Return (X, Y) of the center of cell containing provided text 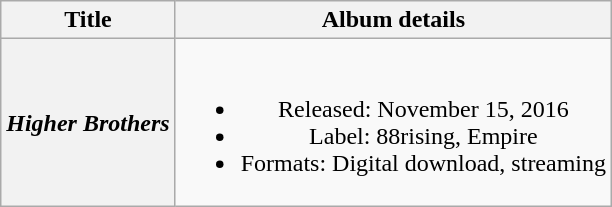
Title (88, 20)
Higher Brothers (88, 122)
Released: November 15, 2016Label: 88rising, EmpireFormats: Digital download, streaming (393, 122)
Album details (393, 20)
